Pinpoint the cell where the given text exists, returning its [x, y] midpoint coordinate. 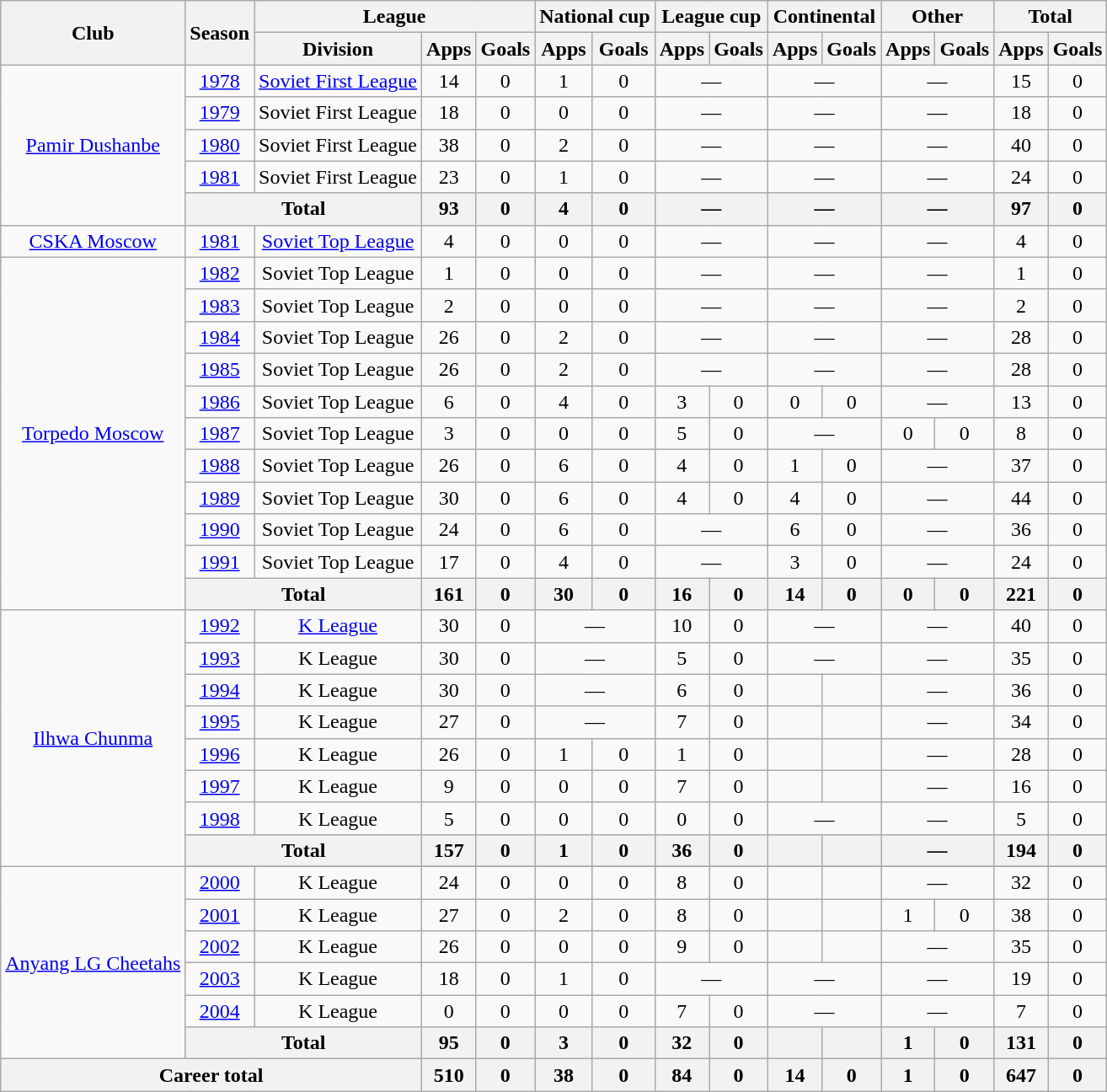
19 [1021, 979]
2004 [220, 1011]
34 [1021, 722]
2002 [220, 947]
1979 [220, 113]
1992 [220, 626]
23 [449, 177]
13 [1021, 402]
Other [938, 17]
League [394, 17]
194 [1021, 850]
1982 [220, 273]
221 [1021, 594]
647 [1021, 1075]
1997 [220, 786]
1990 [220, 530]
Anyang LG Cheetahs [93, 962]
2000 [220, 882]
National cup [595, 17]
157 [449, 850]
2001 [220, 914]
1978 [220, 81]
37 [1021, 466]
Club [93, 33]
510 [449, 1075]
95 [449, 1043]
1994 [220, 690]
Career total [211, 1075]
1991 [220, 562]
161 [449, 594]
1984 [220, 337]
84 [682, 1075]
131 [1021, 1043]
1989 [220, 498]
10 [682, 626]
Division [339, 49]
Torpedo Moscow [93, 433]
1987 [220, 434]
1998 [220, 818]
15 [1021, 81]
Pamir Dushanbe [93, 145]
1980 [220, 145]
1986 [220, 402]
League cup [711, 17]
1995 [220, 722]
2003 [220, 979]
93 [449, 209]
1996 [220, 754]
17 [449, 562]
44 [1021, 498]
Ilhwa Chunma [93, 738]
1993 [220, 658]
CSKA Moscow [93, 241]
1985 [220, 369]
1983 [220, 305]
Season [220, 33]
Continental [824, 17]
97 [1021, 209]
1988 [220, 466]
